Find where the given text appears and provide that cell's center as [X, Y] coordinate. 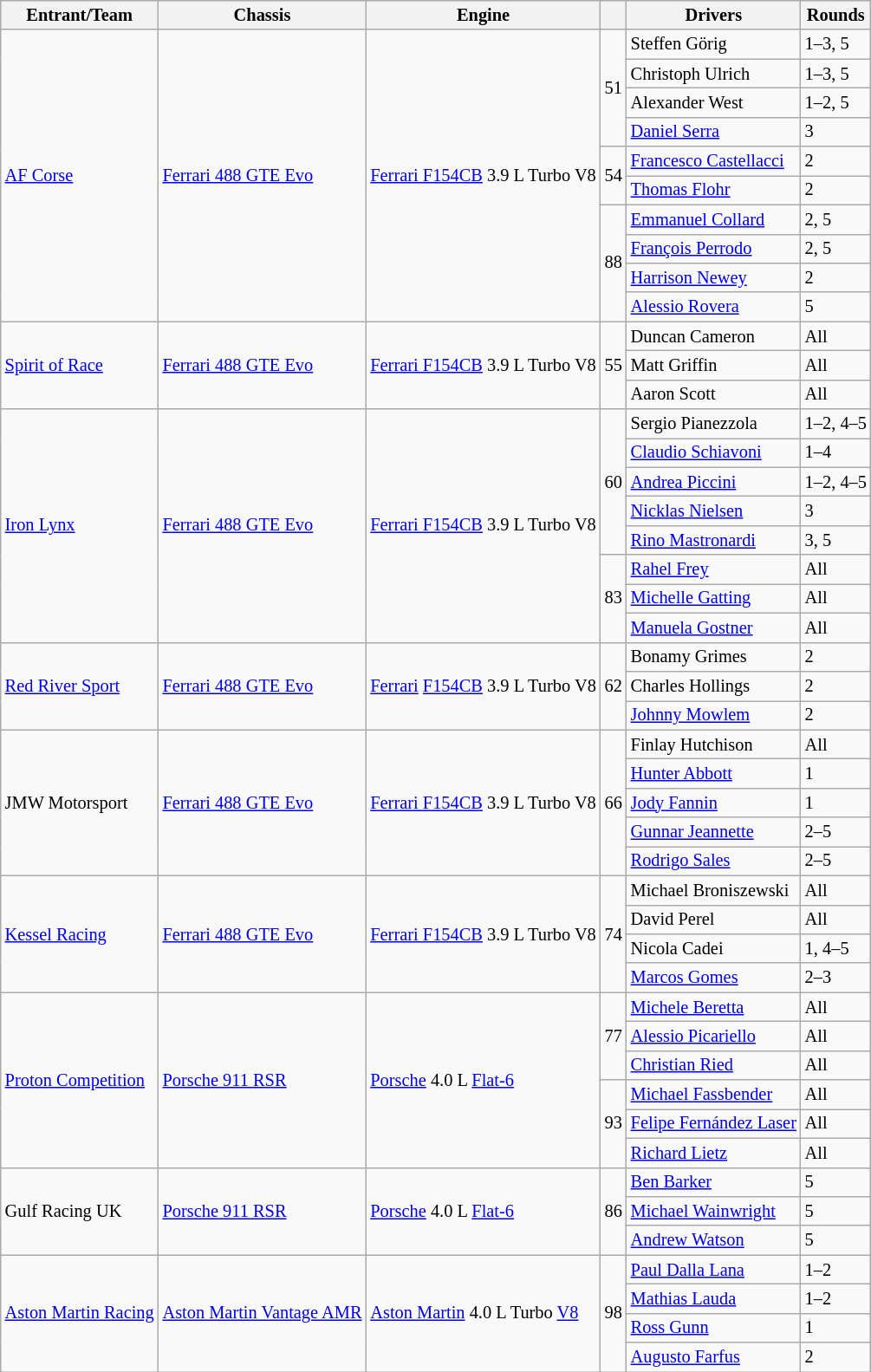
Gulf Racing UK [80, 1212]
Bonamy Grimes [714, 657]
David Perel [714, 920]
Manuela Gostner [714, 627]
86 [614, 1212]
Francesco Castellacci [714, 161]
Rounds [835, 15]
Rino Mastronardi [714, 540]
51 [614, 88]
Rodrigo Sales [714, 861]
Claudio Schiavoni [714, 452]
Andrew Watson [714, 1240]
Hunter Abbott [714, 773]
Engine [483, 15]
3, 5 [835, 540]
98 [614, 1314]
Harrison Newey [714, 277]
Kessel Racing [80, 934]
93 [614, 1123]
Iron Lynx [80, 525]
1–4 [835, 452]
83 [614, 598]
55 [614, 366]
Duncan Cameron [714, 336]
1, 4–5 [835, 948]
Augusto Farfus [714, 1357]
Johnny Mowlem [714, 715]
Aston Martin Vantage AMR [263, 1314]
Richard Lietz [714, 1153]
Christian Ried [714, 1065]
Entrant/Team [80, 15]
Michael Broniszewski [714, 890]
Aaron Scott [714, 394]
Rahel Frey [714, 569]
Chassis [263, 15]
Felipe Fernández Laser [714, 1123]
Andrea Piccini [714, 482]
Ross Gunn [714, 1328]
Alessio Rovera [714, 307]
Michael Fassbender [714, 1095]
Gunnar Jeannette [714, 832]
Ben Barker [714, 1182]
1–2, 5 [835, 102]
60 [614, 482]
Marcos Gomes [714, 978]
Aston Martin Racing [80, 1314]
2–3 [835, 978]
Jody Fannin [714, 803]
Alexander West [714, 102]
AF Corse [80, 175]
Michael Wainwright [714, 1211]
Michele Beretta [714, 1007]
Charles Hollings [714, 686]
Mathias Lauda [714, 1298]
Red River Sport [80, 686]
Christoph Ulrich [714, 74]
Drivers [714, 15]
Nicklas Nielsen [714, 510]
88 [614, 263]
66 [614, 803]
Aston Martin 4.0 L Turbo V8 [483, 1314]
Daniel Serra [714, 132]
Sergio Pianezzola [714, 424]
François Perrodo [714, 249]
Michelle Gatting [714, 598]
77 [614, 1037]
Alessio Picariello [714, 1036]
Proton Competition [80, 1080]
62 [614, 686]
74 [614, 934]
Nicola Cadei [714, 948]
Paul Dalla Lana [714, 1270]
Emmanuel Collard [714, 219]
54 [614, 175]
Matt Griffin [714, 365]
JMW Motorsport [80, 803]
Spirit of Race [80, 366]
Thomas Flohr [714, 190]
Finlay Hutchison [714, 745]
Steffen Görig [714, 44]
